From the cell containing the given text, extract its center point as (x, y) coordinate. 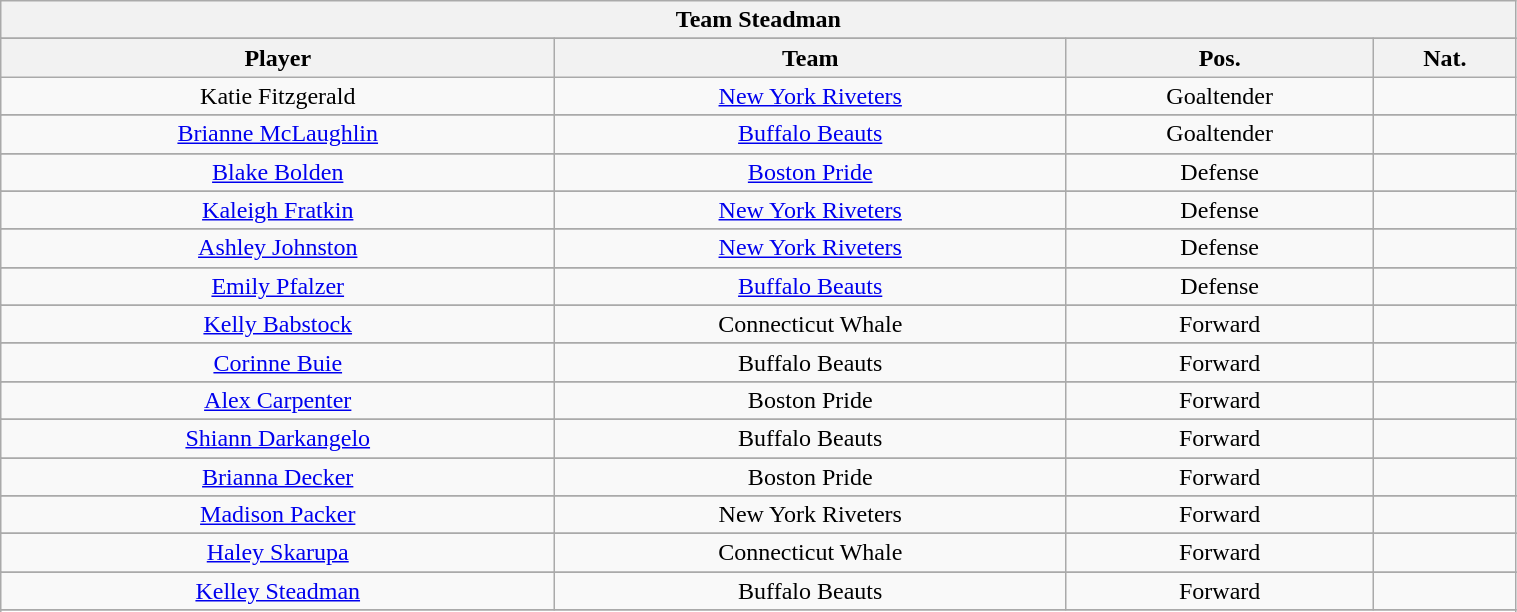
Team Steadman (758, 20)
Kelley Steadman (278, 591)
Kelly Babstock (278, 324)
Haley Skarupa (278, 553)
Blake Bolden (278, 172)
Alex Carpenter (278, 400)
Brianna Decker (278, 477)
Emily Pfalzer (278, 286)
Shiann Darkangelo (278, 438)
Nat. (1445, 58)
Pos. (1220, 58)
Brianne McLaughlin (278, 134)
Corinne Buie (278, 362)
Katie Fitzgerald (278, 96)
Team (810, 58)
Kaleigh Fratkin (278, 210)
Ashley Johnston (278, 248)
Madison Packer (278, 515)
Player (278, 58)
